Return (X, Y) of the center of cell containing provided text 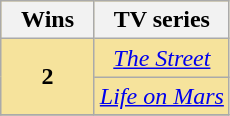
TV series (162, 20)
Wins (48, 20)
Life on Mars (162, 96)
2 (48, 77)
The Street (162, 58)
